Identify which cell holds the provided text, then report its [X, Y] central coordinate. 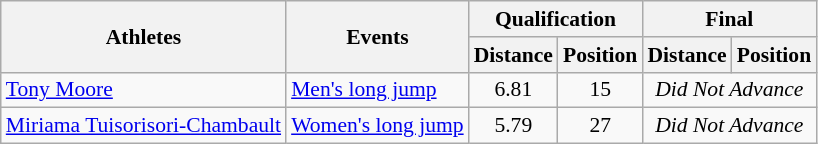
5.79 [514, 126]
Tony Moore [144, 90]
Qualification [556, 19]
Athletes [144, 36]
Men's long jump [378, 90]
15 [600, 90]
Events [378, 36]
Final [729, 19]
Miriama Tuisorisori-Chambault [144, 126]
27 [600, 126]
6.81 [514, 90]
Women's long jump [378, 126]
